From the cell containing the given text, extract its center point as [x, y] coordinate. 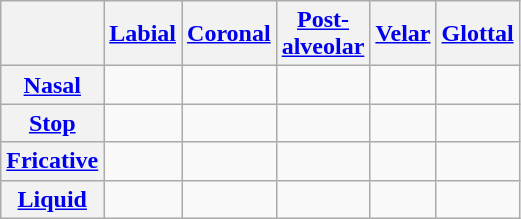
Coronal [230, 34]
Nasal [52, 85]
Fricative [52, 161]
Stop [52, 123]
Velar [403, 34]
Post-alveolar [323, 34]
Liquid [52, 199]
Labial [143, 34]
Glottal [478, 34]
